Find where the given text appears and provide that cell's center as [X, Y] coordinate. 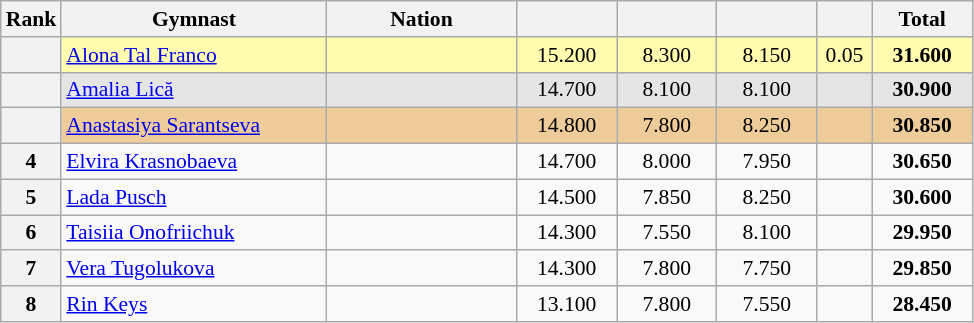
14.500 [567, 197]
13.100 [567, 304]
29.950 [922, 233]
0.05 [844, 55]
Taisiia Onofriichuk [194, 233]
Gymnast [194, 19]
30.900 [922, 90]
Total [922, 19]
7.950 [767, 162]
31.600 [922, 55]
8.150 [767, 55]
30.650 [922, 162]
8.000 [667, 162]
Amalia Lică [194, 90]
4 [32, 162]
Rank [32, 19]
15.200 [567, 55]
30.850 [922, 126]
Elvira Krasnobaeva [194, 162]
8.300 [667, 55]
7 [32, 269]
Vera Tugolukova [194, 269]
Anastasiya Sarantseva [194, 126]
6 [32, 233]
Nation [421, 19]
30.600 [922, 197]
Rin Keys [194, 304]
7.850 [667, 197]
5 [32, 197]
28.450 [922, 304]
8 [32, 304]
Lada Pusch [194, 197]
14.800 [567, 126]
Alona Tal Franco [194, 55]
29.850 [922, 269]
7.750 [767, 269]
